Determine the [X, Y] coordinate at the center of the cell enclosing the given text.  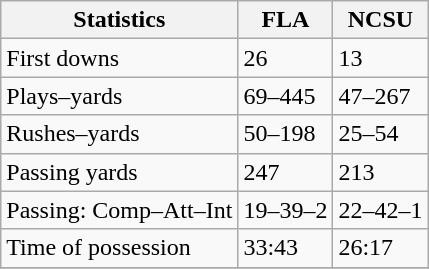
Passing: Comp–Att–Int [120, 210]
33:43 [286, 248]
213 [380, 172]
247 [286, 172]
26:17 [380, 248]
47–267 [380, 96]
19–39–2 [286, 210]
FLA [286, 20]
First downs [120, 58]
69–445 [286, 96]
Passing yards [120, 172]
Plays–yards [120, 96]
22–42–1 [380, 210]
NCSU [380, 20]
26 [286, 58]
Time of possession [120, 248]
Statistics [120, 20]
Rushes–yards [120, 134]
13 [380, 58]
50–198 [286, 134]
25–54 [380, 134]
